Pinpoint the cell where the given text exists, returning its [x, y] midpoint coordinate. 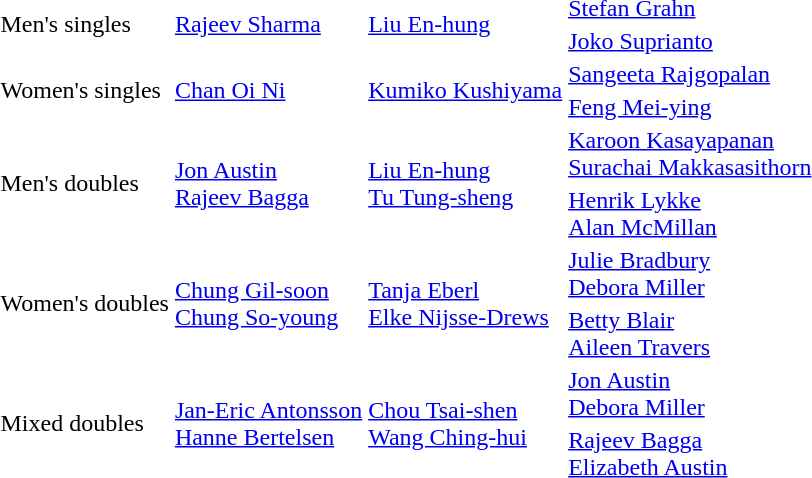
Liu En-hung Tu Tung-sheng [466, 184]
Jon Austin Rajeev Bagga [268, 184]
Chung Gil-soon Chung So-young [268, 304]
Tanja Eberl Elke Nijsse-Drews [466, 304]
Chan Oi Ni [268, 90]
Kumiko Kushiyama [466, 90]
